Locate the cell with the specified text and output its (x, y) center coordinate. 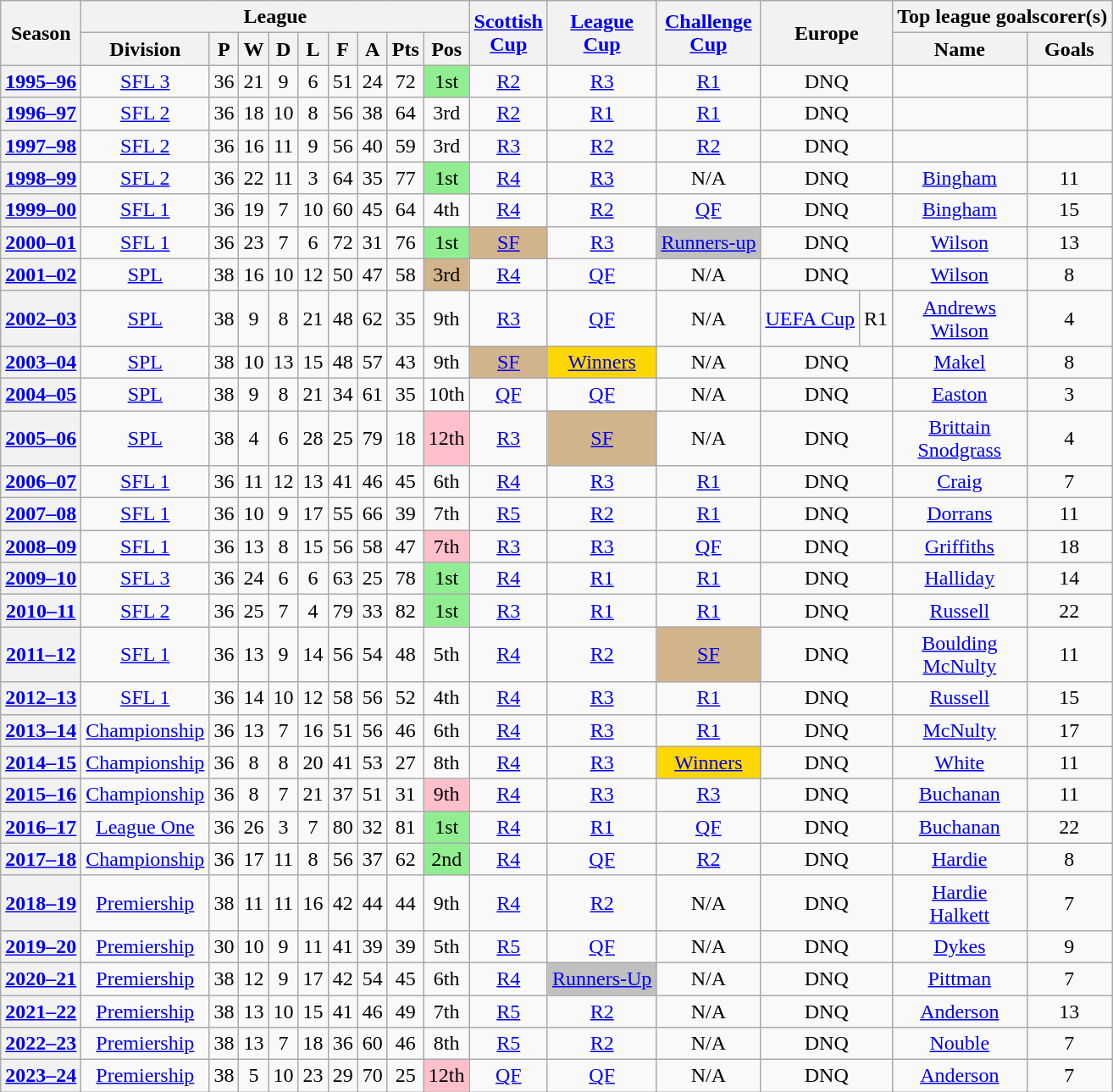
P (224, 49)
Craig (960, 482)
F (342, 49)
D (283, 49)
HardieHalkett (960, 903)
Easton (960, 394)
Dorrans (960, 514)
2012–13 (41, 698)
2011–12 (41, 654)
ScottishCup (508, 33)
2016–17 (41, 827)
Season (41, 33)
Pittman (960, 978)
2nd (446, 859)
2002–03 (41, 319)
2015–16 (41, 795)
2001–02 (41, 274)
BrittainSnodgrass (960, 437)
2004–05 (41, 394)
2008–09 (41, 546)
80 (342, 827)
Nouble (960, 1044)
34 (342, 394)
70 (373, 1076)
Name (960, 49)
20 (313, 762)
32 (373, 827)
2013–14 (41, 730)
UEFA Cup (810, 319)
A (373, 49)
2022–23 (41, 1044)
Pts (405, 49)
Top league goalscorer(s) (1003, 17)
52 (405, 698)
2018–19 (41, 903)
2020–21 (41, 978)
57 (373, 362)
1998–99 (41, 178)
49 (405, 1011)
2010–11 (41, 611)
63 (342, 579)
AndrewsWilson (960, 319)
Runners-up (708, 242)
Dykes (960, 946)
Halliday (960, 579)
61 (373, 394)
33 (373, 611)
81 (405, 827)
2019–20 (41, 946)
66 (373, 514)
League (275, 17)
1995–96 (41, 81)
Runners-Up (601, 978)
LeagueCup (601, 33)
Griffiths (960, 546)
78 (405, 579)
30 (224, 946)
5 (254, 1076)
L (313, 49)
50 (342, 274)
Division (146, 49)
Hardie (960, 859)
26 (254, 827)
59 (405, 146)
55 (342, 514)
40 (373, 146)
2006–07 (41, 482)
1996–97 (41, 114)
10th (446, 394)
82 (405, 611)
1999–00 (41, 210)
2005–06 (41, 437)
2023–24 (41, 1076)
2021–22 (41, 1011)
43 (405, 362)
2000–01 (41, 242)
2014–15 (41, 762)
29 (342, 1076)
McNulty (960, 730)
53 (373, 762)
League One (146, 827)
77 (405, 178)
White (960, 762)
Pos (446, 49)
27 (405, 762)
Europe (827, 33)
ChallengeCup (708, 33)
76 (405, 242)
2003–04 (41, 362)
2007–08 (41, 514)
1997–98 (41, 146)
19 (254, 210)
Makel (960, 362)
28 (313, 437)
BouldingMcNulty (960, 654)
2017–18 (41, 859)
Goals (1069, 49)
2009–10 (41, 579)
W (254, 49)
